Search for the cell housing the specified text and yield its [x, y] center coordinate. 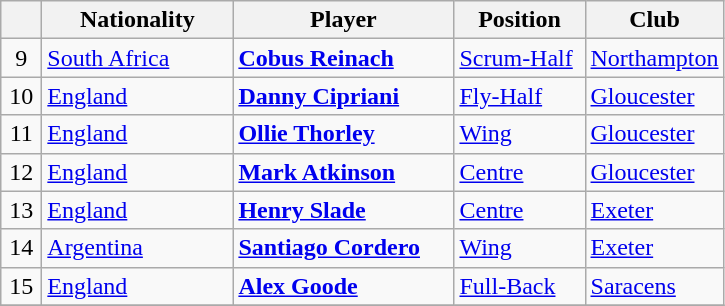
11 [22, 134]
12 [22, 172]
Player [344, 20]
Alex Goode [344, 286]
Nationality [138, 20]
13 [22, 210]
Position [520, 20]
15 [22, 286]
Ollie Thorley [344, 134]
Fly-Half [520, 96]
Saracens [654, 286]
Club [654, 20]
Danny Cipriani [344, 96]
Northampton [654, 58]
Argentina [138, 248]
Cobus Reinach [344, 58]
9 [22, 58]
Full-Back [520, 286]
Henry Slade [344, 210]
South Africa [138, 58]
Scrum-Half [520, 58]
14 [22, 248]
Santiago Cordero [344, 248]
10 [22, 96]
Mark Atkinson [344, 172]
